Capture the cell that displays the provided text and extract its (x, y) central coordinate. 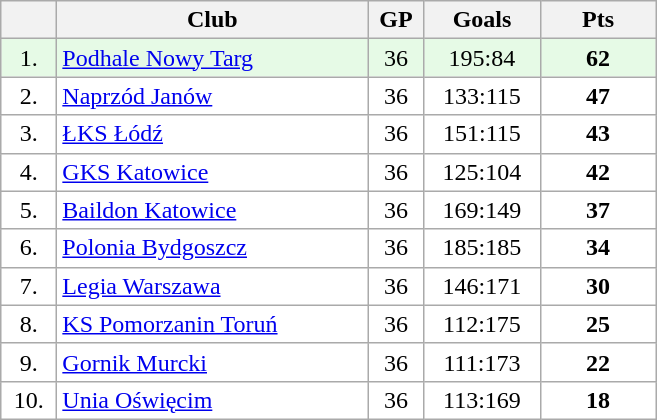
43 (598, 134)
25 (598, 324)
Unia Oświęcim (212, 400)
2. (29, 96)
Baildon Katowice (212, 210)
47 (598, 96)
169:149 (482, 210)
34 (598, 248)
GP (396, 20)
125:104 (482, 172)
133:115 (482, 96)
5. (29, 210)
Pts (598, 20)
6. (29, 248)
151:115 (482, 134)
Podhale Nowy Targ (212, 58)
9. (29, 362)
42 (598, 172)
Goals (482, 20)
Polonia Bydgoszcz (212, 248)
GKS Katowice (212, 172)
7. (29, 286)
8. (29, 324)
111:173 (482, 362)
113:169 (482, 400)
18 (598, 400)
KS Pomorzanin Toruń (212, 324)
3. (29, 134)
22 (598, 362)
ŁKS Łódź (212, 134)
10. (29, 400)
Club (212, 20)
195:84 (482, 58)
Naprzód Janów (212, 96)
Legia Warszawa (212, 286)
30 (598, 286)
1. (29, 58)
185:185 (482, 248)
Gornik Murcki (212, 362)
146:171 (482, 286)
37 (598, 210)
112:175 (482, 324)
4. (29, 172)
62 (598, 58)
